Locate the cell with the specified text and output its (X, Y) center coordinate. 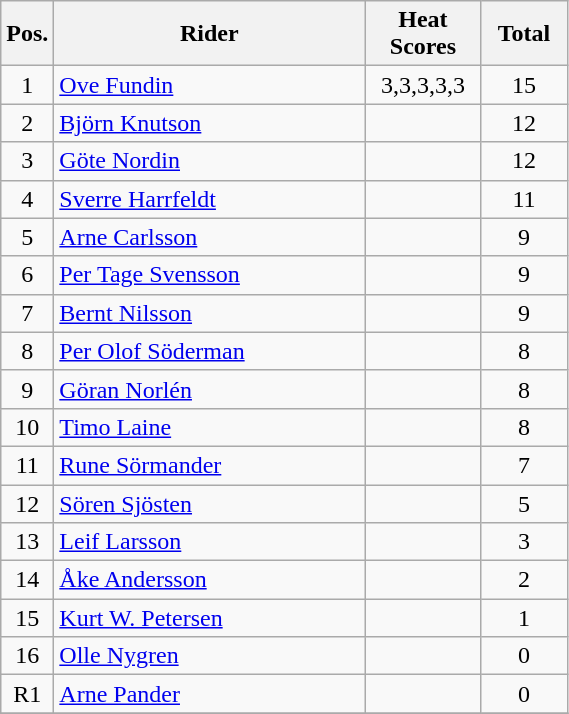
Bernt Nilsson (210, 313)
Göte Nordin (210, 161)
Total (524, 34)
Arne Carlsson (210, 237)
Sören Sjösten (210, 503)
14 (28, 580)
Leif Larsson (210, 542)
6 (28, 275)
Timo Laine (210, 427)
Arne Pander (210, 694)
Sverre Harrfeldt (210, 199)
Pos. (28, 34)
3,3,3,3,3 (423, 85)
Olle Nygren (210, 656)
Per Olof Söderman (210, 351)
10 (28, 427)
16 (28, 656)
Rider (210, 34)
Kurt W. Petersen (210, 618)
Göran Norlén (210, 389)
R1 (28, 694)
Rune Sörmander (210, 465)
Heat Scores (423, 34)
Björn Knutson (210, 123)
Ove Fundin (210, 85)
Åke Andersson (210, 580)
13 (28, 542)
4 (28, 199)
Per Tage Svensson (210, 275)
